Detect which cell encompasses the target text, then output its (X, Y) center coordinate. 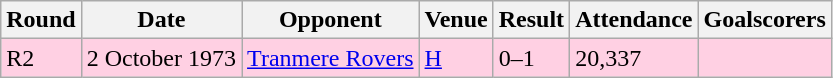
Venue (456, 20)
0–1 (531, 58)
Opponent (330, 20)
R2 (41, 58)
Date (161, 20)
Attendance (634, 20)
H (456, 58)
20,337 (634, 58)
Round (41, 20)
Tranmere Rovers (330, 58)
2 October 1973 (161, 58)
Goalscorers (764, 20)
Result (531, 20)
